Return the (X, Y) coordinate for the center point of the cell that contains the specified text.  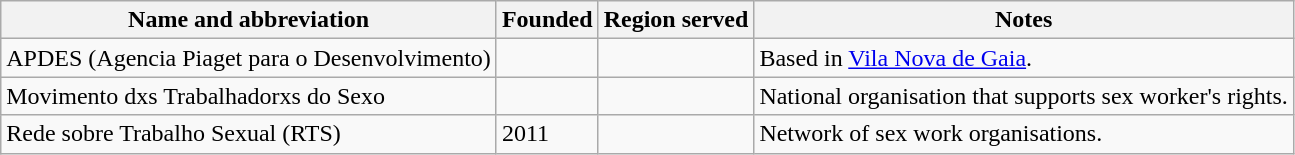
Movimento dxs Trabalhadorxs do Sexo (249, 96)
Notes (1024, 20)
Rede sobre Trabalho Sexual (RTS) (249, 134)
Based in Vila Nova de Gaia. (1024, 58)
Region served (676, 20)
APDES (Agencia Piaget para o Desenvolvimento) (249, 58)
2011 (547, 134)
National organisation that supports sex worker's rights. (1024, 96)
Founded (547, 20)
Name and abbreviation (249, 20)
Network of sex work organisations. (1024, 134)
